Pinpoint the cell where the given text exists, returning its [x, y] midpoint coordinate. 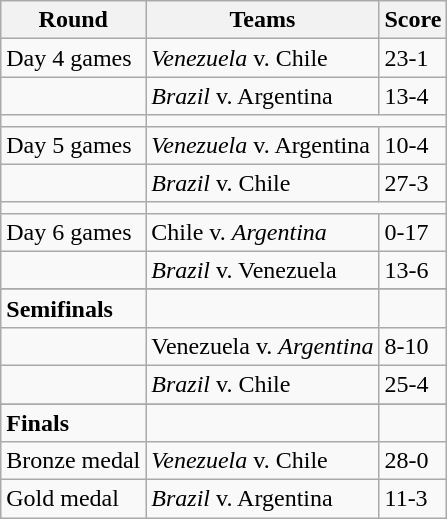
13-4 [413, 96]
10-4 [413, 145]
8-10 [413, 346]
Round [74, 20]
Semifinals [74, 308]
Chile v. Argentina [262, 232]
23-1 [413, 58]
25-4 [413, 384]
Gold medal [74, 499]
27-3 [413, 183]
Bronze medal [74, 461]
Day 6 games [74, 232]
13-6 [413, 270]
Score [413, 20]
Finals [74, 423]
Teams [262, 20]
Day 4 games [74, 58]
Brazil v. Venezuela [262, 270]
28-0 [413, 461]
11-3 [413, 499]
Day 5 games [74, 145]
0-17 [413, 232]
